Determine the [X, Y] coordinate at the center of the cell enclosing the given text.  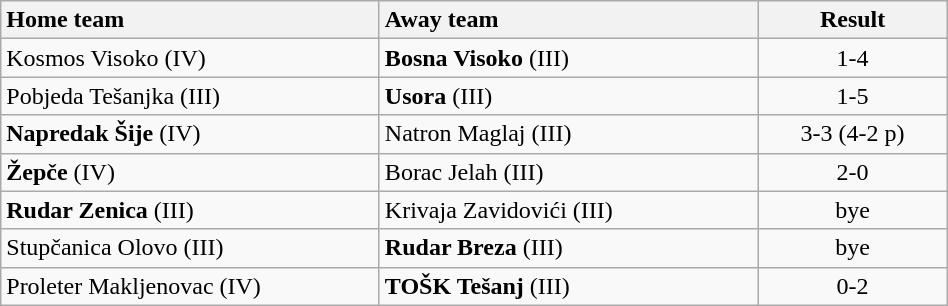
Kosmos Visoko (IV) [190, 58]
Result [852, 20]
Proleter Makljenovac (IV) [190, 286]
Bosna Visoko (III) [568, 58]
Usora (III) [568, 96]
Rudar Zenica (III) [190, 210]
Žepče (IV) [190, 172]
Krivaja Zavidovići (III) [568, 210]
1-5 [852, 96]
Borac Jelah (III) [568, 172]
0-2 [852, 286]
Away team [568, 20]
3-3 (4-2 p) [852, 134]
Napredak Šije (IV) [190, 134]
Pobjeda Tešanjka (III) [190, 96]
2-0 [852, 172]
Natron Maglaj (III) [568, 134]
1-4 [852, 58]
Rudar Breza (III) [568, 248]
Home team [190, 20]
TOŠK Tešanj (III) [568, 286]
Stupčanica Olovo (III) [190, 248]
